From the cell containing the given text, extract its center point as (X, Y) coordinate. 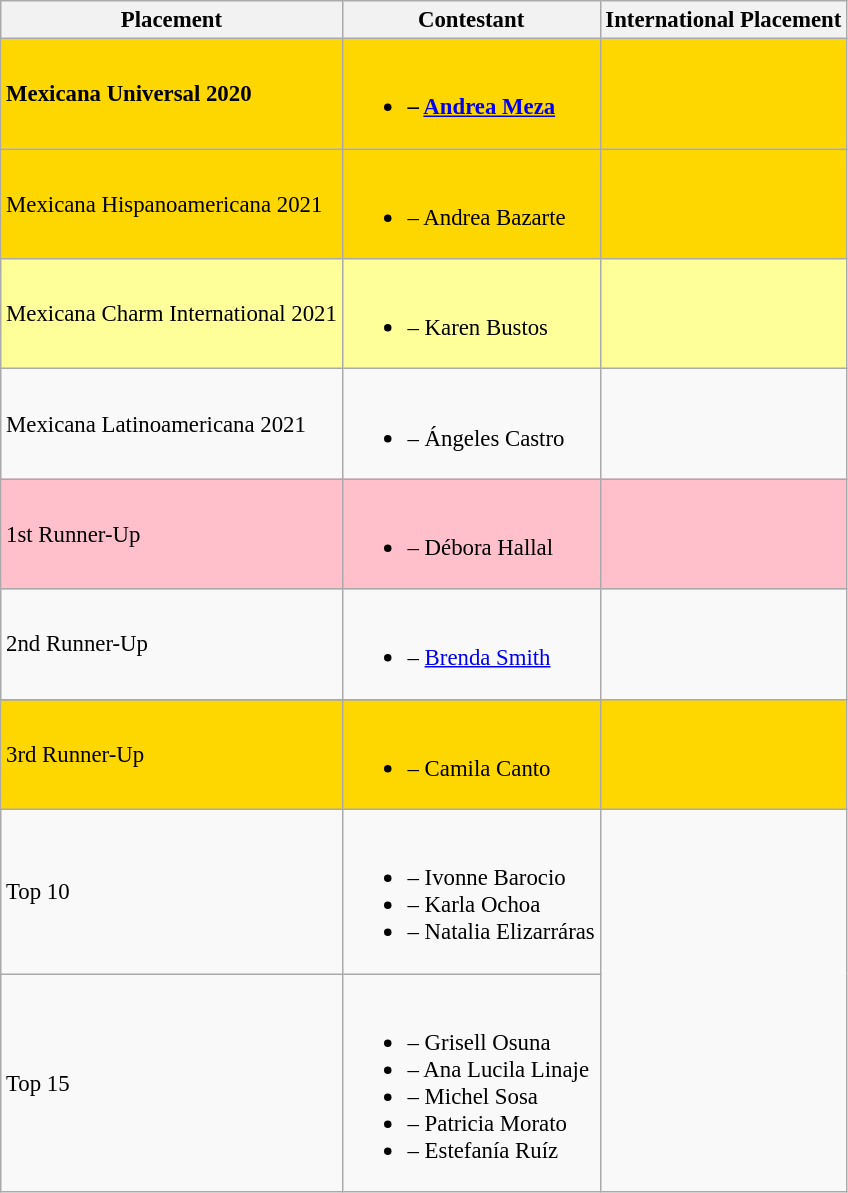
– Débora Hallal (471, 534)
– Andrea Bazarte (471, 204)
3rd Runner-Up (172, 754)
– Camila Canto (471, 754)
1st Runner-Up (172, 534)
2nd Runner-Up (172, 644)
Mexicana Hispanoamericana 2021 (172, 204)
Placement (172, 20)
Top 15 (172, 1083)
– Grisell Osuna – Ana Lucila Linaje – Michel Sosa – Patricia Morato – Estefanía Ruíz (471, 1083)
Mexicana Latinoamericana 2021 (172, 424)
Mexicana Universal 2020 (172, 94)
– Karen Bustos (471, 314)
Contestant (471, 20)
– Ivonne Barocio – Karla Ochoa – Natalia Elizarráras (471, 892)
– Andrea Meza (471, 94)
Mexicana Charm International 2021 (172, 314)
– Brenda Smith (471, 644)
– Ángeles Castro (471, 424)
International Placement (724, 20)
Top 10 (172, 892)
